Detect which cell encompasses the target text, then output its [x, y] center coordinate. 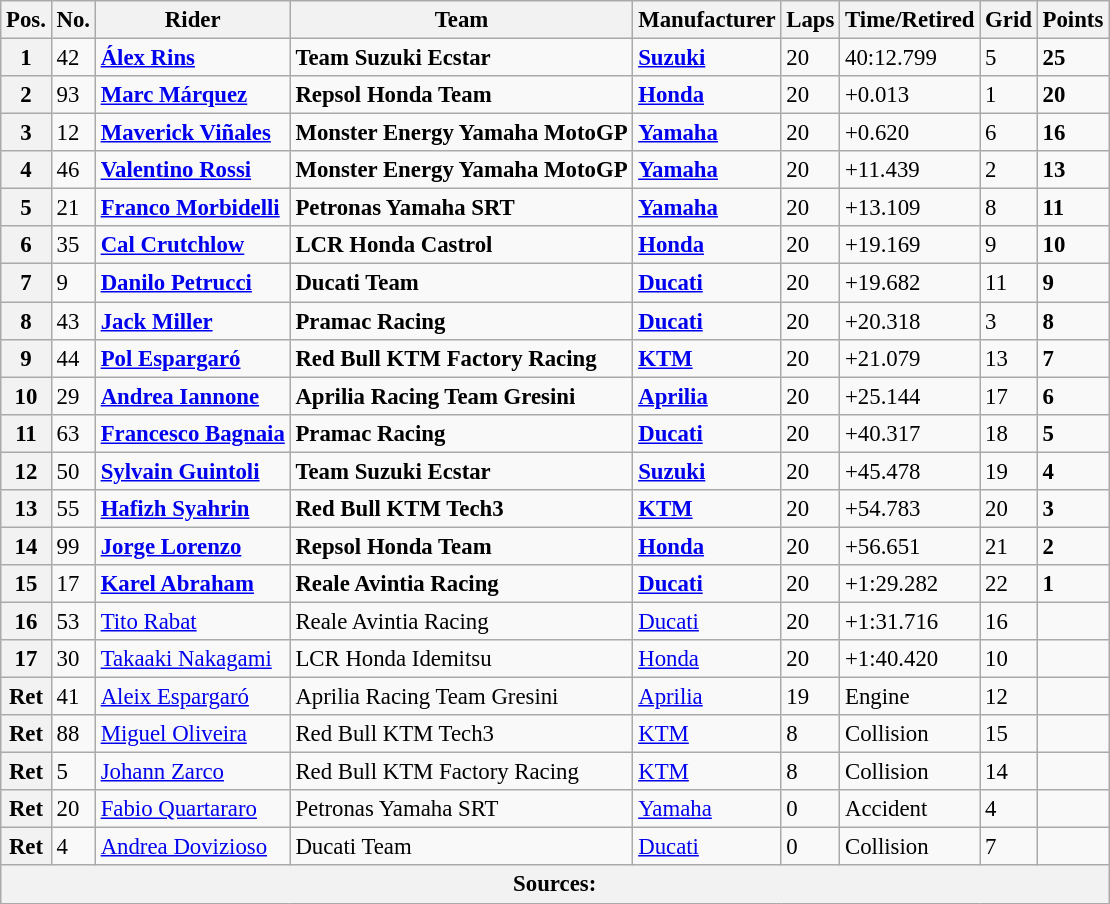
+11.439 [910, 170]
99 [73, 546]
Jack Miller [192, 321]
Time/Retired [910, 20]
+19.682 [910, 283]
93 [73, 95]
Andrea Iannone [192, 396]
+1:31.716 [910, 621]
63 [73, 433]
Laps [810, 20]
Team [462, 20]
LCR Honda Idemitsu [462, 659]
53 [73, 621]
+25.144 [910, 396]
44 [73, 358]
Pos. [26, 20]
Valentino Rossi [192, 170]
+19.169 [910, 245]
Pol Espargaró [192, 358]
88 [73, 734]
+21.079 [910, 358]
No. [73, 20]
Maverick Viñales [192, 133]
Cal Crutchlow [192, 245]
Accident [910, 809]
Grid [1008, 20]
+56.651 [910, 546]
+13.109 [910, 208]
+0.620 [910, 133]
Marc Márquez [192, 95]
+54.783 [910, 509]
Aleix Espargaró [192, 697]
41 [73, 697]
50 [73, 471]
18 [1008, 433]
30 [73, 659]
+45.478 [910, 471]
Johann Zarco [192, 772]
42 [73, 58]
+20.318 [910, 321]
Tito Rabat [192, 621]
Karel Abraham [192, 584]
Takaaki Nakagami [192, 659]
43 [73, 321]
29 [73, 396]
22 [1008, 584]
Álex Rins [192, 58]
25 [1072, 58]
46 [73, 170]
Hafizh Syahrin [192, 509]
Miguel Oliveira [192, 734]
Sylvain Guintoli [192, 471]
+1:40.420 [910, 659]
Andrea Dovizioso [192, 847]
Jorge Lorenzo [192, 546]
Franco Morbidelli [192, 208]
+1:29.282 [910, 584]
+0.013 [910, 95]
40:12.799 [910, 58]
Fabio Quartararo [192, 809]
Manufacturer [707, 20]
35 [73, 245]
Sources: [555, 885]
Points [1072, 20]
Rider [192, 20]
55 [73, 509]
Francesco Bagnaia [192, 433]
LCR Honda Castrol [462, 245]
Engine [910, 697]
+40.317 [910, 433]
Danilo Petrucci [192, 283]
